Identify which cell holds the provided text, then report its (X, Y) central coordinate. 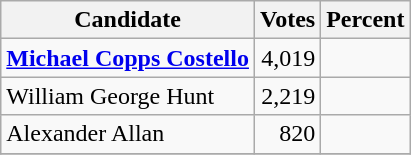
2,219 (287, 96)
Michael Copps Costello (128, 58)
William George Hunt (128, 96)
820 (287, 134)
Candidate (128, 20)
Votes (287, 20)
Alexander Allan (128, 134)
4,019 (287, 58)
Percent (366, 20)
